Find where the given text appears and provide that cell's center as (X, Y) coordinate. 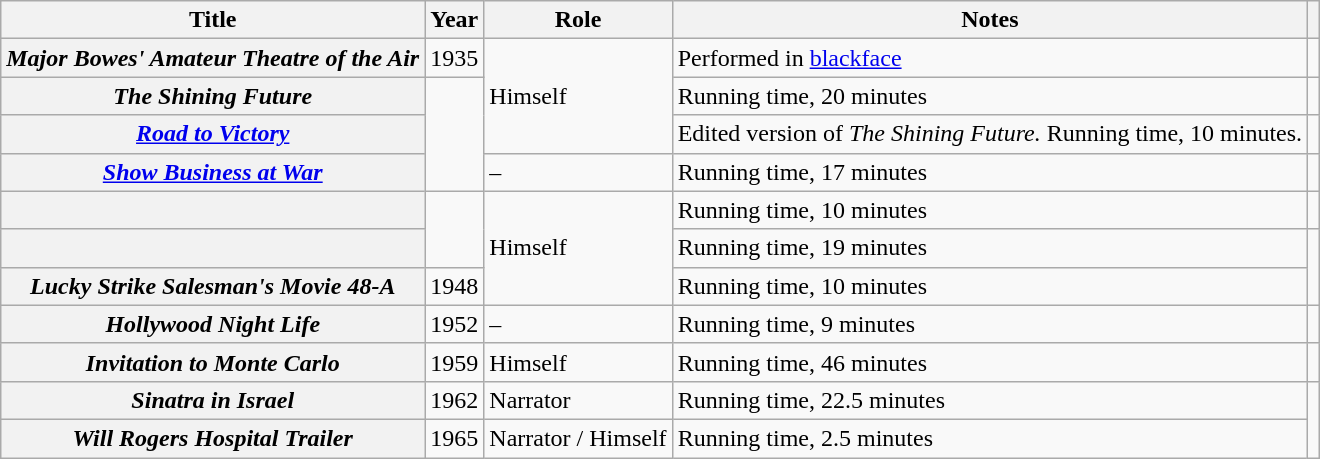
Sinatra in Israel (213, 400)
Road to Victory (213, 134)
Year (454, 20)
Running time, 46 minutes (990, 362)
1962 (454, 400)
Show Business at War (213, 172)
Lucky Strike Salesman's Movie 48-A (213, 286)
Invitation to Monte Carlo (213, 362)
Narrator / Himself (578, 438)
Performed in blackface (990, 58)
Title (213, 20)
1935 (454, 58)
Running time, 17 minutes (990, 172)
Running time, 2.5 minutes (990, 438)
Narrator (578, 400)
Running time, 9 minutes (990, 324)
1952 (454, 324)
Notes (990, 20)
Will Rogers Hospital Trailer (213, 438)
Running time, 19 minutes (990, 248)
Hollywood Night Life (213, 324)
Running time, 22.5 minutes (990, 400)
Running time, 20 minutes (990, 96)
Role (578, 20)
1948 (454, 286)
1959 (454, 362)
Major Bowes' Amateur Theatre of the Air (213, 58)
Edited version of The Shining Future. Running time, 10 minutes. (990, 134)
1965 (454, 438)
The Shining Future (213, 96)
